Find where the given text appears and provide that cell's center as (X, Y) coordinate. 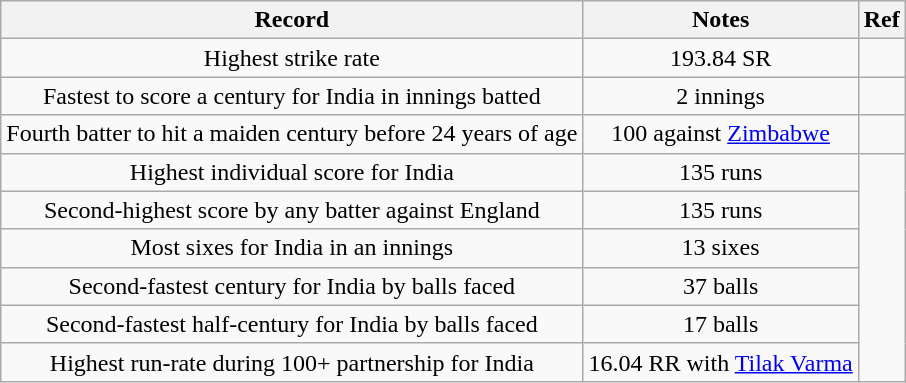
16.04 RR with Tilak Varma (720, 362)
Second-highest score by any batter against England (292, 210)
193.84 SR (720, 58)
Highest individual score for India (292, 172)
100 against Zimbabwe (720, 134)
Most sixes for India in an innings (292, 248)
2 innings (720, 96)
13 sixes (720, 248)
Record (292, 20)
37 balls (720, 286)
17 balls (720, 324)
Fourth batter to hit a maiden century before 24 years of age (292, 134)
Notes (720, 20)
Second-fastest century for India by balls faced (292, 286)
Highest run-rate during 100+ partnership for India (292, 362)
Fastest to score a century for India in innings batted (292, 96)
Highest strike rate (292, 58)
Second-fastest half-century for India by balls faced (292, 324)
Ref (882, 20)
